From the cell containing the given text, extract its center point as (X, Y) coordinate. 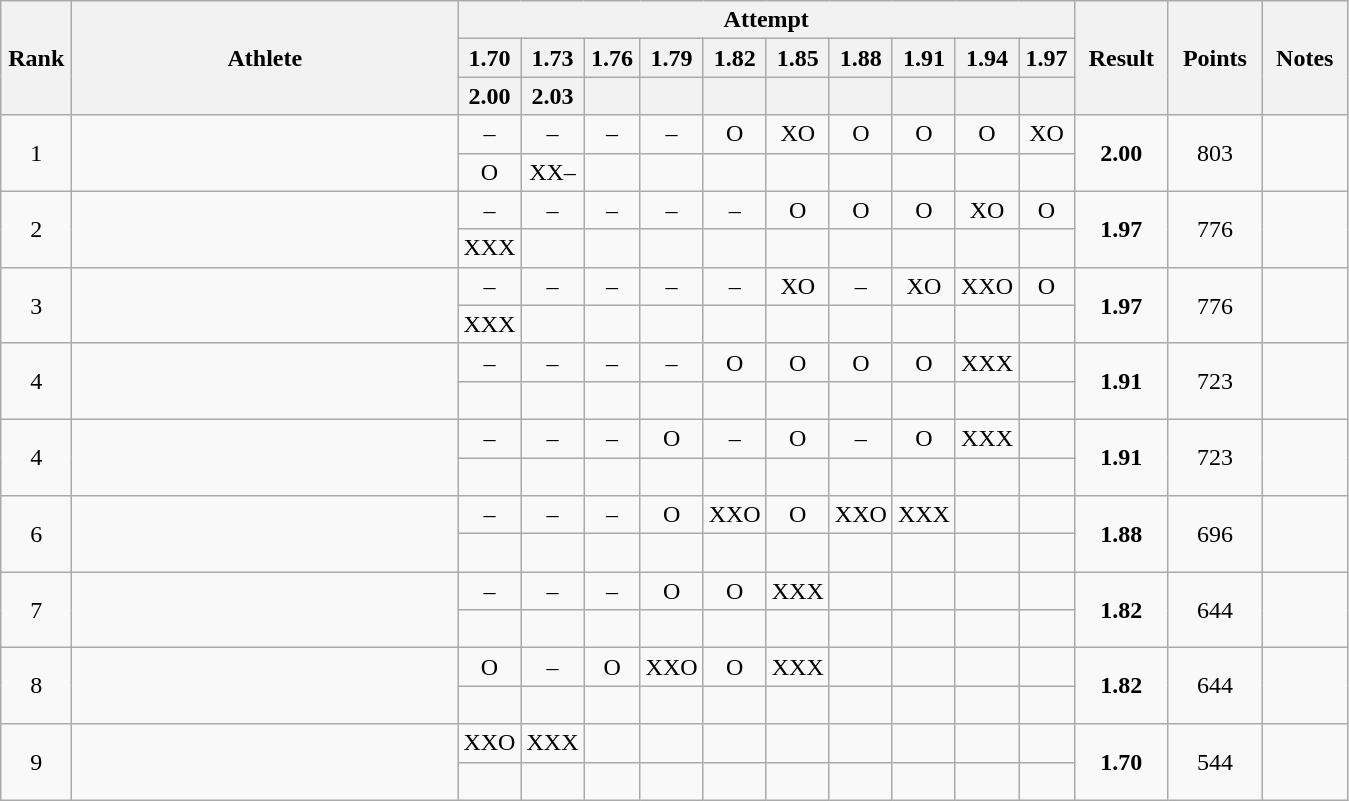
544 (1215, 762)
1 (36, 153)
6 (36, 534)
1.76 (612, 58)
Points (1215, 58)
Athlete (265, 58)
696 (1215, 534)
Notes (1305, 58)
2.03 (552, 96)
803 (1215, 153)
Rank (36, 58)
XX– (552, 172)
9 (36, 762)
8 (36, 686)
1.94 (986, 58)
1.73 (552, 58)
Result (1122, 58)
3 (36, 305)
Attempt (766, 20)
1.85 (798, 58)
7 (36, 610)
2 (36, 229)
1.79 (672, 58)
